Determine the [X, Y] coordinate at the center of the cell enclosing the given text.  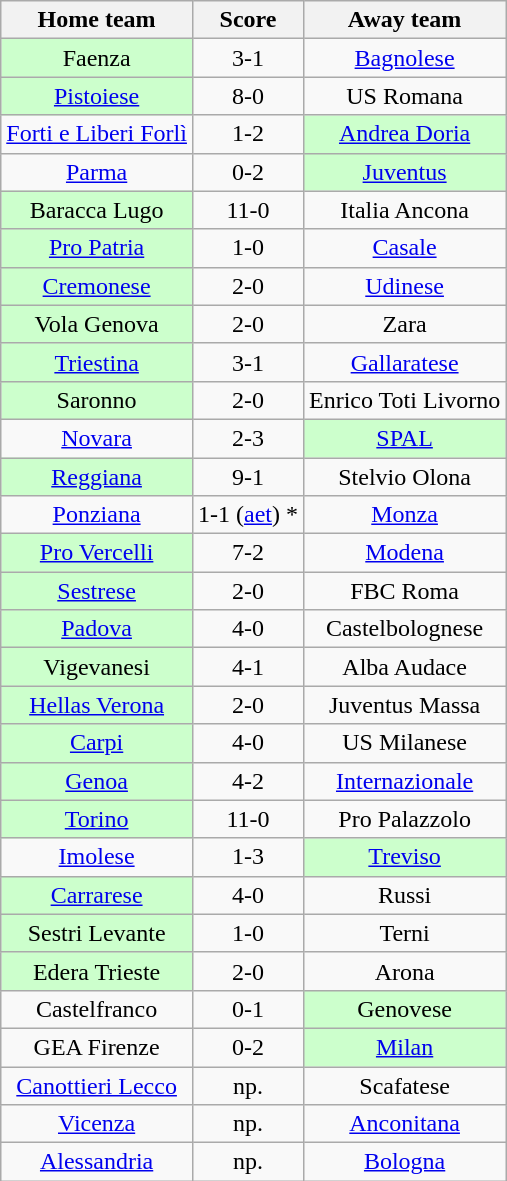
1-3 [248, 857]
Novara [97, 438]
9-1 [248, 477]
Treviso [404, 857]
Pro Palazzolo [404, 819]
Arona [404, 971]
Pistoiese [97, 96]
Triestina [97, 362]
Alba Audace [404, 667]
Home team [97, 20]
Carrarese [97, 895]
Carpi [97, 743]
4-2 [248, 781]
Bologna [404, 1162]
2-3 [248, 438]
Padova [97, 629]
US Romana [404, 96]
Alessandria [97, 1162]
Anconitana [404, 1124]
Sestri Levante [97, 933]
Terni [404, 933]
Enrico Toti Livorno [404, 400]
US Milanese [404, 743]
Reggiana [97, 477]
FBC Roma [404, 591]
Vicenza [97, 1124]
Gallaratese [404, 362]
Forti e Liberi Forlì [97, 134]
Juventus [404, 172]
Castelfranco [97, 1009]
GEA Firenze [97, 1047]
Baracca Lugo [97, 210]
Russi [404, 895]
Saronno [97, 400]
Pro Patria [97, 248]
Edera Trieste [97, 971]
Vigevanesi [97, 667]
Internazionale [404, 781]
Italia Ancona [404, 210]
Castelbolognese [404, 629]
Torino [97, 819]
4-1 [248, 667]
Ponziana [97, 515]
Faenza [97, 58]
Bagnolese [404, 58]
Genovese [404, 1009]
1-1 (aet) * [248, 515]
Udinese [404, 286]
Imolese [97, 857]
Scafatese [404, 1085]
Parma [97, 172]
8-0 [248, 96]
Stelvio Olona [404, 477]
1-2 [248, 134]
Andrea Doria [404, 134]
Juventus Massa [404, 705]
Zara [404, 324]
Genoa [97, 781]
Away team [404, 20]
Milan [404, 1047]
Sestrese [97, 591]
Hellas Verona [97, 705]
Vola Genova [97, 324]
Cremonese [97, 286]
Casale [404, 248]
Modena [404, 553]
Score [248, 20]
Pro Vercelli [97, 553]
7-2 [248, 553]
Canottieri Lecco [97, 1085]
SPAL [404, 438]
0-1 [248, 1009]
Monza [404, 515]
